Pinpoint the cell where the given text exists, returning its (X, Y) midpoint coordinate. 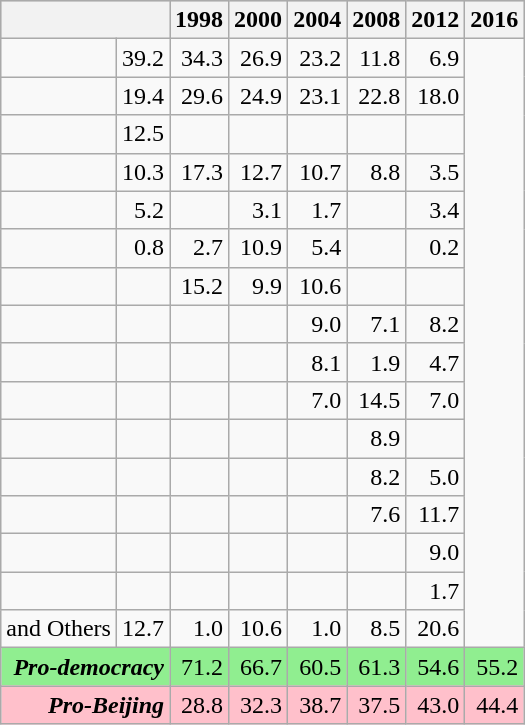
11.7 (436, 515)
2008 (376, 20)
54.6 (436, 667)
5.4 (318, 248)
43.0 (436, 705)
28.8 (200, 705)
0.8 (142, 248)
22.8 (376, 96)
1998 (200, 20)
61.3 (376, 667)
5.2 (142, 210)
7.1 (376, 324)
8.9 (376, 438)
10.9 (258, 248)
14.5 (376, 400)
5.0 (436, 477)
19.4 (142, 96)
12.5 (142, 134)
and Others (59, 629)
32.3 (258, 705)
3.1 (258, 210)
10.3 (142, 172)
17.3 (200, 172)
2000 (258, 20)
3.5 (436, 172)
29.6 (200, 96)
Pro-Beijing (86, 705)
44.4 (494, 705)
2004 (318, 20)
6.9 (436, 58)
34.3 (200, 58)
2012 (436, 20)
15.2 (200, 286)
23.2 (318, 58)
18.0 (436, 96)
7.6 (376, 515)
60.5 (318, 667)
Pro-democracy (86, 667)
1.9 (376, 362)
26.9 (258, 58)
0.2 (436, 248)
39.2 (142, 58)
10.7 (318, 172)
4.7 (436, 362)
2.7 (200, 248)
66.7 (258, 667)
24.9 (258, 96)
11.8 (376, 58)
8.8 (376, 172)
3.4 (436, 210)
9.9 (258, 286)
37.5 (376, 705)
2016 (494, 20)
8.5 (376, 629)
55.2 (494, 667)
8.1 (318, 362)
23.1 (318, 96)
38.7 (318, 705)
20.6 (436, 629)
71.2 (200, 667)
